Return the (X, Y) coordinate for the center point of the cell that contains the specified text.  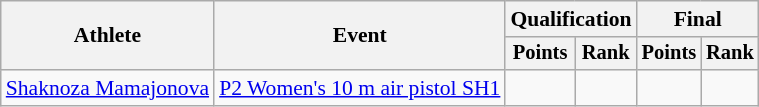
Shaknoza Mamajonova (108, 88)
Qualification (570, 19)
Final (698, 19)
Athlete (108, 36)
P2 Women's 10 m air pistol SH1 (360, 88)
Event (360, 36)
